Scan for the cell matching the given text and deliver its (X, Y) coordinate at center. 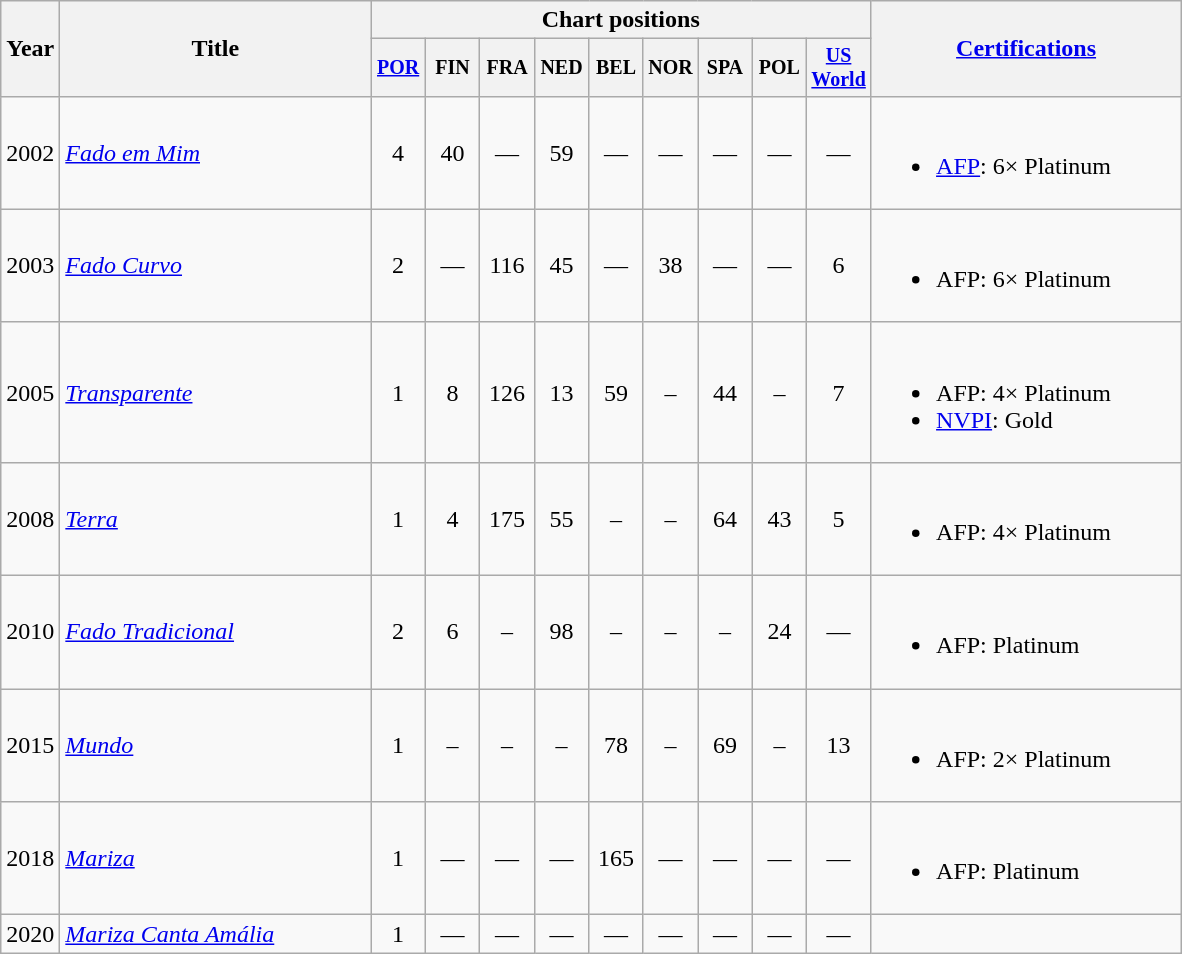
7 (839, 392)
Title (216, 49)
2008 (30, 518)
POL (779, 68)
126 (507, 392)
2020 (30, 934)
USWorld (839, 68)
Mariza (216, 858)
175 (507, 518)
78 (616, 746)
NOR (670, 68)
116 (507, 266)
Chart positions (621, 20)
2003 (30, 266)
Terra (216, 518)
2018 (30, 858)
AFP: 2× Platinum (1026, 746)
40 (452, 152)
BEL (616, 68)
SPA (725, 68)
2005 (30, 392)
2015 (30, 746)
5 (839, 518)
NED (561, 68)
Fado Tradicional (216, 632)
Mundo (216, 746)
43 (779, 518)
45 (561, 266)
2002 (30, 152)
69 (725, 746)
38 (670, 266)
FIN (452, 68)
98 (561, 632)
24 (779, 632)
FRA (507, 68)
Fado em Mim (216, 152)
Mariza Canta Amália (216, 934)
44 (725, 392)
POR (398, 68)
2010 (30, 632)
Year (30, 49)
Fado Curvo (216, 266)
Transparente (216, 392)
8 (452, 392)
AFP: 4× PlatinumNVPI: Gold (1026, 392)
AFP: 4× Platinum (1026, 518)
55 (561, 518)
64 (725, 518)
Certifications (1026, 49)
165 (616, 858)
